Return [X, Y] of the center of cell containing provided text 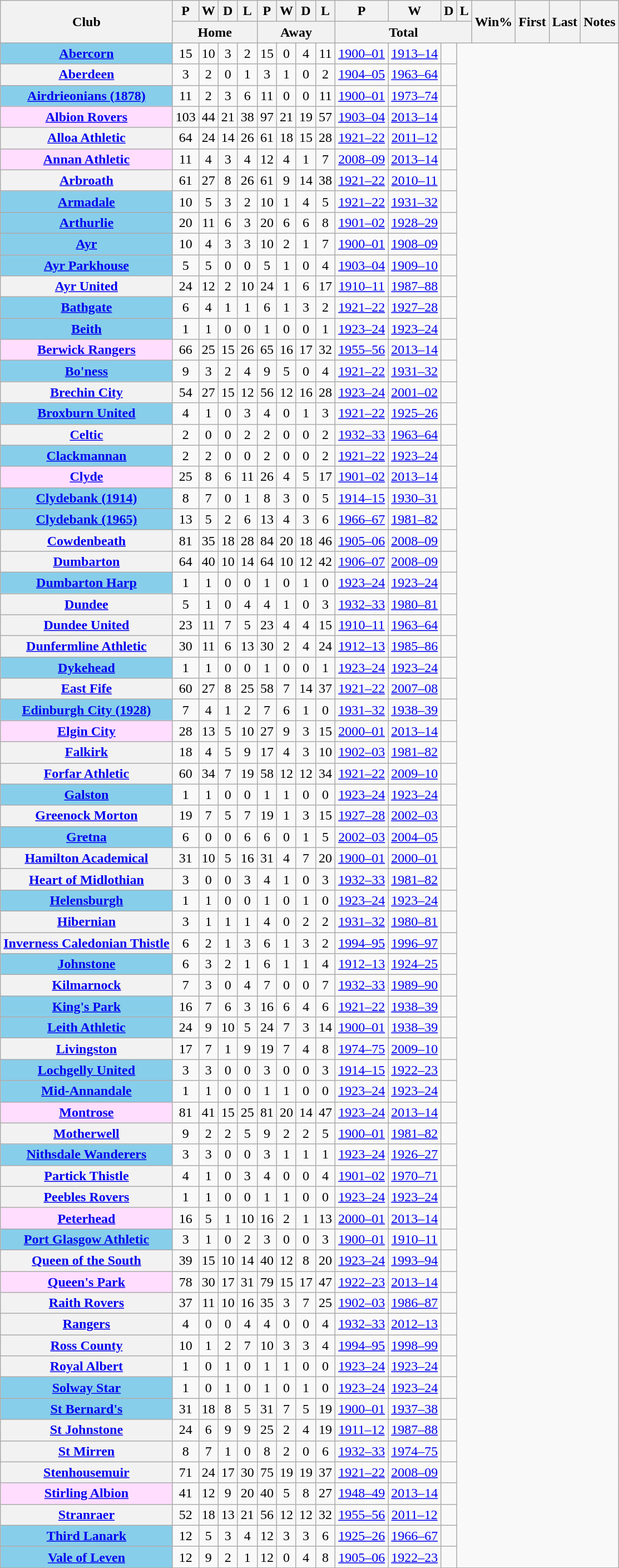
1909–10 [415, 265]
Johnstone [87, 964]
Albion Rovers [87, 117]
79 [267, 1281]
Stranraer [87, 1515]
Queen of the South [87, 1260]
First [532, 22]
Annan Athletic [87, 159]
St Mirren [87, 1451]
2012–13 [415, 1324]
Partick Thistle [87, 1176]
Clyde [87, 477]
Hibernian [87, 921]
2001–02 [415, 392]
2010–11 [415, 180]
Gretna [87, 837]
1970–71 [415, 1176]
Royal Albert [87, 1367]
1985–86 [415, 647]
1989–90 [415, 985]
Hamilton Academical [87, 858]
Mid-Annandale [87, 1091]
Galston [87, 795]
Elgin City [87, 731]
Livingston [87, 1049]
King's Park [87, 1007]
44 [208, 117]
Solway Star [87, 1388]
Stenhousemuir [87, 1472]
Leith Athletic [87, 1028]
103 [186, 117]
Heart of Midlothian [87, 879]
Dundee [87, 604]
Celtic [87, 435]
Last [564, 22]
Bathgate [87, 308]
Clackmannan [87, 456]
97 [267, 117]
1924–25 [415, 964]
84 [267, 540]
Montrose [87, 1112]
Broxburn United [87, 413]
Abercorn [87, 53]
1948–49 [362, 1493]
2007–08 [415, 689]
46 [326, 540]
Dumbarton Harp [87, 583]
Win% [494, 22]
St Johnstone [87, 1430]
Port Glasgow Athletic [87, 1239]
Lochgelly United [87, 1070]
Nithsdale Wanderers [87, 1155]
1906–07 [362, 561]
1908–09 [415, 244]
Arbroath [87, 180]
65 [267, 350]
Motherwell [87, 1133]
Berwick Rangers [87, 350]
Ayr [87, 244]
Dunfermline Athletic [87, 647]
1986–87 [415, 1303]
Inverness Caledonian Thistle [87, 943]
Clydebank (1914) [87, 498]
Greenock Morton [87, 816]
1998–99 [415, 1345]
1928–29 [415, 223]
Raith Rovers [87, 1303]
2004–05 [415, 837]
39 [186, 1260]
Club [87, 22]
Helensburgh [87, 900]
Falkirk [87, 752]
Ross County [87, 1345]
Bo'ness [87, 371]
Beith [87, 329]
Peterhead [87, 1218]
Home [215, 32]
Dundee United [87, 625]
Dykehead [87, 668]
1911–12 [362, 1430]
1930–31 [415, 498]
Notes [600, 22]
71 [186, 1472]
1973–74 [415, 96]
Vale of Leven [87, 1557]
Rangers [87, 1324]
East Fife [87, 689]
Alloa Athletic [87, 138]
Total [404, 32]
75 [267, 1472]
Aberdeen [87, 75]
Dumbarton [87, 561]
42 [326, 561]
66 [186, 350]
Brechin City [87, 392]
1904–05 [362, 75]
1926–27 [415, 1155]
St Bernard's [87, 1409]
Ayr Parkhouse [87, 265]
1993–94 [415, 1260]
Arthurlie [87, 223]
1996–97 [415, 943]
Ayr United [87, 287]
Third Lanark [87, 1536]
78 [186, 1281]
1937–38 [415, 1409]
Edinburgh City (1928) [87, 710]
57 [326, 117]
Cowdenbeath [87, 540]
Forfar Athletic [87, 773]
52 [186, 1515]
54 [186, 392]
Stirling Albion [87, 1493]
Airdrieonians (1878) [87, 96]
Clydebank (1965) [87, 519]
Away [296, 32]
Armadale [87, 201]
Kilmarnock [87, 985]
Peebles Rovers [87, 1197]
1913–14 [415, 53]
Queen's Park [87, 1281]
